Provide the (X, Y) coordinate of the cell's center where the given text is located.  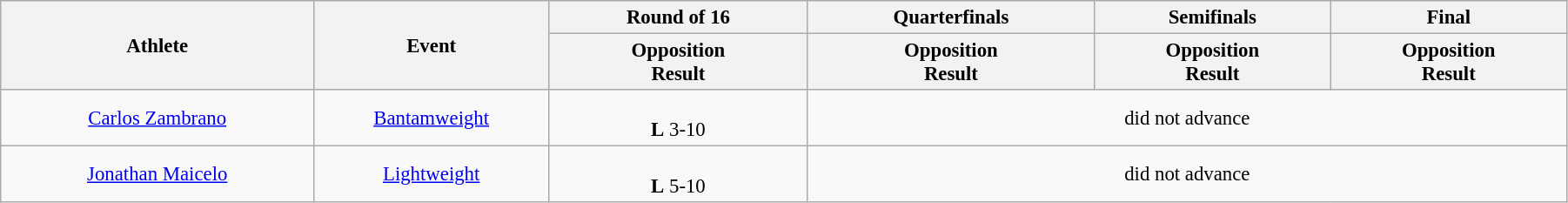
Bantamweight (432, 118)
L 3-10 (679, 118)
Quarterfinals (950, 17)
Athlete (157, 45)
Lightweight (432, 174)
Carlos Zambrano (157, 118)
Semifinals (1213, 17)
Jonathan Maicelo (157, 174)
L 5-10 (679, 174)
Round of 16 (679, 17)
Event (432, 45)
Final (1448, 17)
